From the cell containing the given text, extract its center point as [x, y] coordinate. 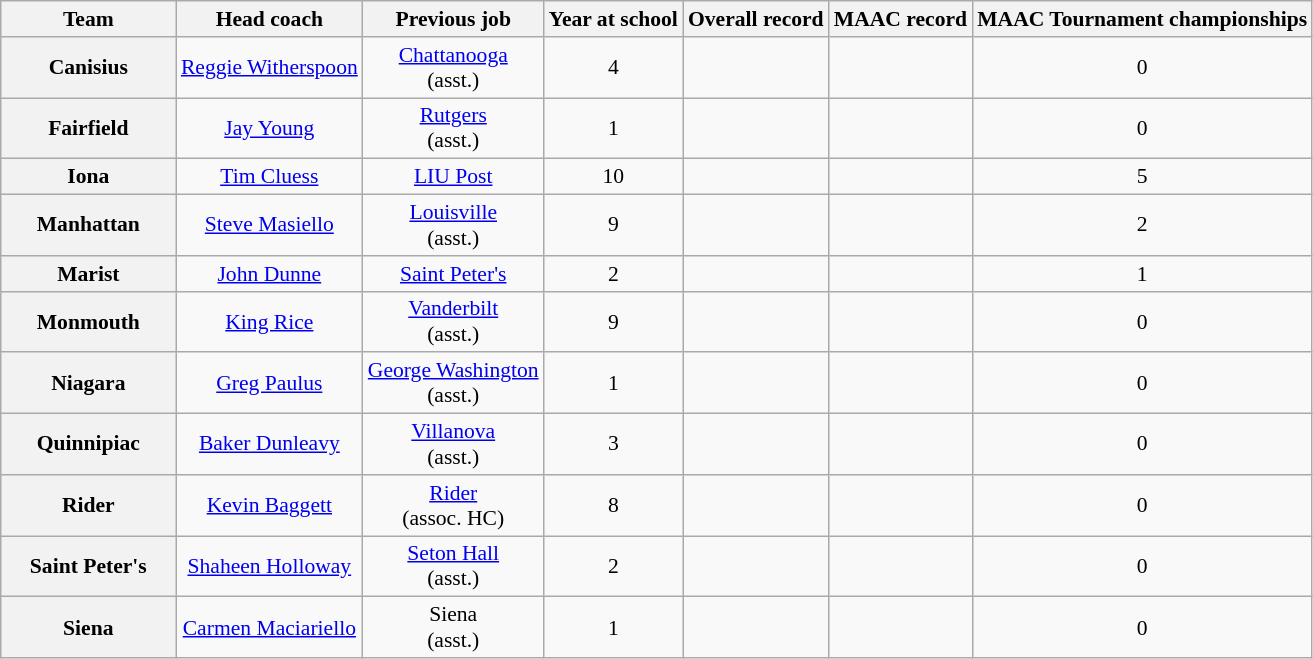
LIU Post [454, 177]
Baker Dunleavy [270, 444]
George Washington(asst.) [454, 384]
Kevin Baggett [270, 506]
4 [614, 68]
Canisius [88, 68]
8 [614, 506]
Rider [88, 506]
Siena(asst.) [454, 628]
Louisville(asst.) [454, 226]
Head coach [270, 19]
Previous job [454, 19]
Overall record [756, 19]
MAAC Tournament championships [1142, 19]
Seton Hall(asst.) [454, 566]
Villanova(asst.) [454, 444]
Shaheen Holloway [270, 566]
Steve Masiello [270, 226]
Carmen Maciariello [270, 628]
Greg Paulus [270, 384]
Monmouth [88, 322]
10 [614, 177]
Year at school [614, 19]
Reggie Witherspoon [270, 68]
Rutgers(asst.) [454, 128]
Quinnipiac [88, 444]
Rider(assoc. HC) [454, 506]
5 [1142, 177]
Siena [88, 628]
Jay Young [270, 128]
Team [88, 19]
Tim Cluess [270, 177]
Vanderbilt(asst.) [454, 322]
Manhattan [88, 226]
Fairfield [88, 128]
Niagara [88, 384]
MAAC record [900, 19]
King Rice [270, 322]
Iona [88, 177]
Chattanooga(asst.) [454, 68]
John Dunne [270, 274]
3 [614, 444]
Marist [88, 274]
